For the text-containing cell, return its midpoint in (X, Y) coordinate format. 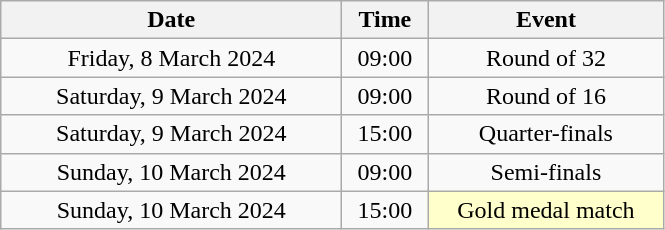
Date (172, 20)
Quarter-finals (546, 134)
Time (385, 20)
Event (546, 20)
Round of 32 (546, 58)
Friday, 8 March 2024 (172, 58)
Gold medal match (546, 210)
Round of 16 (546, 96)
Semi-finals (546, 172)
